From the cell containing the given text, extract its center point as [X, Y] coordinate. 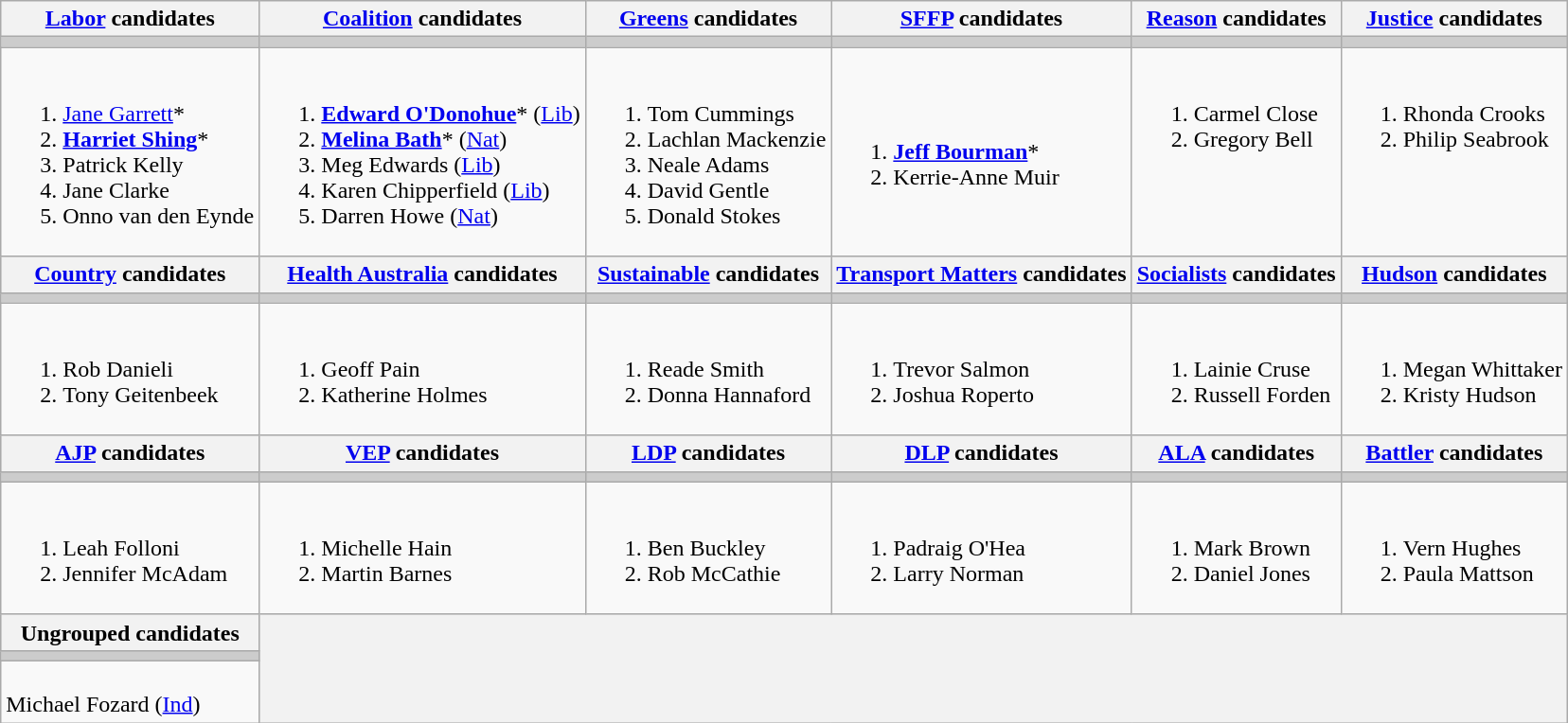
SFFP candidates [981, 19]
Ben BuckleyRob McCathie [708, 548]
Padraig O'HeaLarry Norman [981, 548]
Sustainable candidates [708, 274]
VEP candidates [422, 453]
LDP candidates [708, 453]
Vern HughesPaula Mattson [1454, 548]
Geoff PainKatherine Holmes [422, 369]
Mark BrownDaniel Jones [1237, 548]
Hudson candidates [1454, 274]
Trevor SalmonJoshua Roperto [981, 369]
Reason candidates [1237, 19]
DLP candidates [981, 453]
Michelle HainMartin Barnes [422, 548]
Ungrouped candidates [131, 632]
Megan WhittakerKristy Hudson [1454, 369]
Country candidates [131, 274]
Leah FolloniJennifer McAdam [131, 548]
Edward O'Donohue* (Lib)Melina Bath* (Nat)Meg Edwards (Lib)Karen Chipperfield (Lib)Darren Howe (Nat) [422, 151]
Socialists candidates [1237, 274]
Greens candidates [708, 19]
Jane Garrett*Harriet Shing*Patrick KellyJane ClarkeOnno van den Eynde [131, 151]
Coalition candidates [422, 19]
ALA candidates [1237, 453]
Michael Fozard (Ind) [131, 691]
Tom CummingsLachlan MackenzieNeale AdamsDavid GentleDonald Stokes [708, 151]
Battler candidates [1454, 453]
Rob DanieliTony Geitenbeek [131, 369]
Rhonda CrooksPhilip Seabrook [1454, 151]
Justice candidates [1454, 19]
Transport Matters candidates [981, 274]
Health Australia candidates [422, 274]
Lainie CruseRussell Forden [1237, 369]
Reade SmithDonna Hannaford [708, 369]
Labor candidates [131, 19]
Jeff Bourman*Kerrie-Anne Muir [981, 151]
AJP candidates [131, 453]
Carmel CloseGregory Bell [1237, 151]
